Search for the cell housing the specified text and yield its [X, Y] center coordinate. 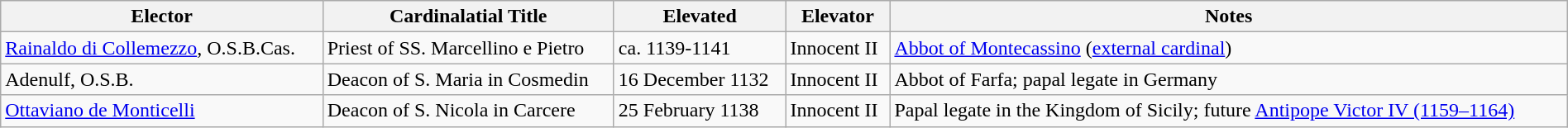
Abbot of Montecassino (external cardinal) [1229, 48]
Papal legate in the Kingdom of Sicily; future Antipope Victor IV (1159–1164) [1229, 111]
ca. 1139-1141 [700, 48]
Notes [1229, 17]
Cardinalatial Title [468, 17]
25 February 1138 [700, 111]
Ottaviano de Monticelli [162, 111]
Elector [162, 17]
Priest of SS. Marcellino e Pietro [468, 48]
16 December 1132 [700, 79]
Rainaldo di Collemezzo, O.S.B.Cas. [162, 48]
Abbot of Farfa; papal legate in Germany [1229, 79]
Deacon of S. Nicola in Carcere [468, 111]
Elevated [700, 17]
Deacon of S. Maria in Cosmedin [468, 79]
Adenulf, O.S.B. [162, 79]
Elevator [838, 17]
